From the cell containing the given text, extract its center point as [x, y] coordinate. 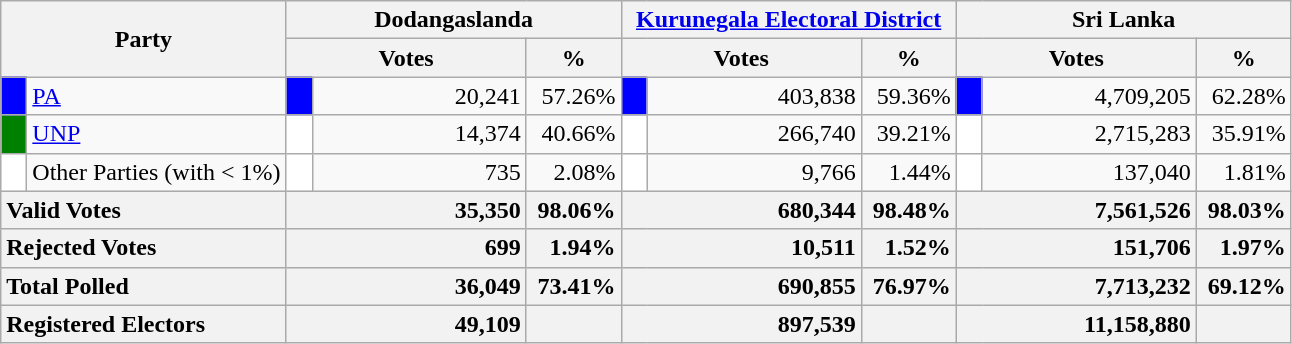
35,350 [406, 210]
57.26% [574, 96]
10,511 [741, 248]
73.41% [574, 286]
49,109 [406, 324]
2.08% [574, 172]
137,040 [1089, 172]
680,344 [741, 210]
2,715,283 [1089, 134]
151,706 [1076, 248]
Sri Lanka [1124, 20]
403,838 [754, 96]
Other Parties (with < 1%) [156, 172]
14,374 [419, 134]
1.44% [908, 172]
7,713,232 [1076, 286]
69.12% [1244, 286]
76.97% [908, 286]
20,241 [419, 96]
62.28% [1244, 96]
Total Polled [144, 286]
59.36% [908, 96]
35.91% [1244, 134]
Dodangaslanda [454, 20]
Party [144, 39]
1.94% [574, 248]
266,740 [754, 134]
UNP [156, 134]
11,158,880 [1076, 324]
98.48% [908, 210]
98.06% [574, 210]
1.52% [908, 248]
735 [419, 172]
897,539 [741, 324]
4,709,205 [1089, 96]
Registered Electors [144, 324]
36,049 [406, 286]
1.97% [1244, 248]
699 [406, 248]
7,561,526 [1076, 210]
39.21% [908, 134]
Valid Votes [144, 210]
98.03% [1244, 210]
40.66% [574, 134]
9,766 [754, 172]
1.81% [1244, 172]
690,855 [741, 286]
Rejected Votes [144, 248]
PA [156, 96]
Kurunegala Electoral District [788, 20]
